For the text-containing cell, return its midpoint in (X, Y) coordinate format. 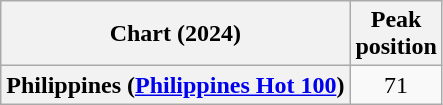
Chart (2024) (176, 34)
Philippines (Philippines Hot 100) (176, 85)
Peakposition (396, 34)
71 (396, 85)
